Locate the cell with the specified text and output its (X, Y) center coordinate. 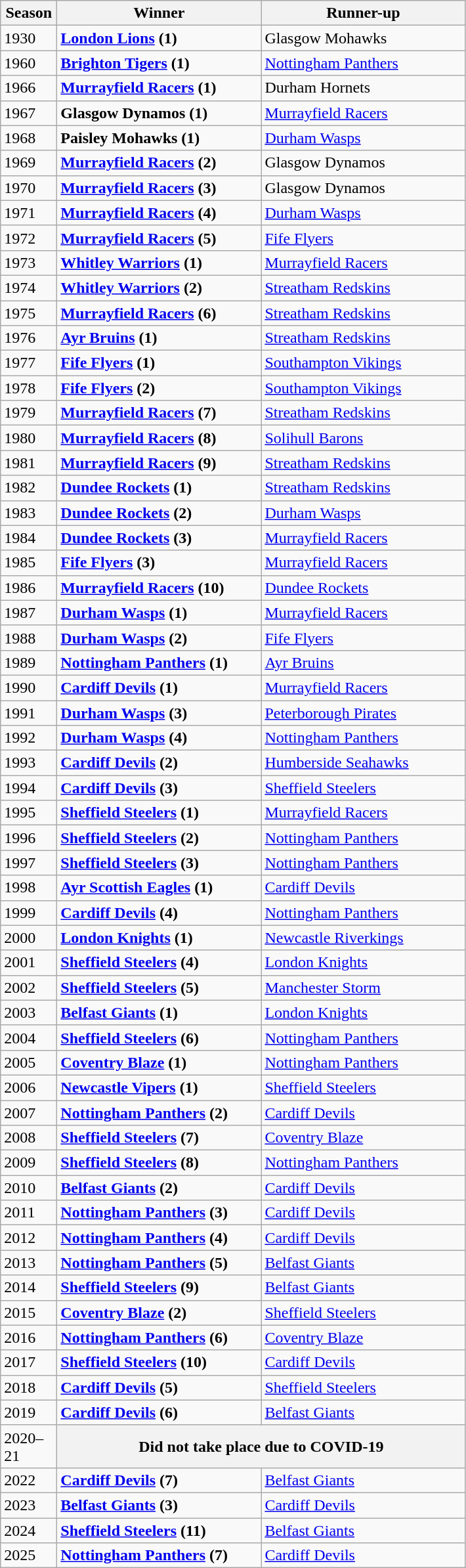
1983 (29, 513)
2000 (29, 938)
Sheffield Steelers (3) (159, 863)
1970 (29, 188)
1971 (29, 213)
Sheffield Steelers (5) (159, 988)
Cardiff Devils (7) (159, 1480)
Durham Wasps (1) (159, 613)
2018 (29, 1387)
2005 (29, 1062)
2007 (29, 1113)
1967 (29, 113)
1975 (29, 313)
Paisley Mohawks (1) (159, 138)
Winner (159, 13)
Cardiff Devils (6) (159, 1412)
1976 (29, 338)
1979 (29, 413)
Murrayfield Racers (2) (159, 163)
1990 (29, 687)
Sheffield Steelers (2) (159, 838)
Durham Wasps (2) (159, 638)
1998 (29, 888)
Nottingham Panthers (3) (159, 1213)
Solihull Barons (364, 438)
London Lions (1) (159, 38)
London Knights (1) (159, 938)
Sheffield Steelers (1) (159, 813)
2008 (29, 1138)
Nottingham Panthers (6) (159, 1338)
1980 (29, 438)
Fife Flyers (1) (159, 363)
2003 (29, 1013)
Glasgow Mohawks (364, 38)
Nottingham Panthers (7) (159, 1556)
Murrayfield Racers (3) (159, 188)
1988 (29, 638)
Sheffield Steelers (9) (159, 1288)
Fife Flyers (2) (159, 388)
1966 (29, 88)
Nottingham Panthers (1) (159, 663)
Sheffield Steelers (7) (159, 1138)
Ayr Bruins (1) (159, 338)
Durham Wasps (3) (159, 712)
1989 (29, 663)
2022 (29, 1480)
1999 (29, 913)
Murrayfield Racers (9) (159, 463)
Sheffield Steelers (6) (159, 1037)
Sheffield Steelers (11) (159, 1531)
2002 (29, 988)
1978 (29, 388)
Ayr Bruins (364, 663)
Murrayfield Racers (7) (159, 413)
Sheffield Steelers (4) (159, 963)
Newcastle Vipers (1) (159, 1087)
1996 (29, 838)
Murrayfield Racers (5) (159, 238)
Durham Wasps (4) (159, 738)
2016 (29, 1338)
1982 (29, 488)
2019 (29, 1412)
Nottingham Panthers (4) (159, 1238)
2006 (29, 1087)
1992 (29, 738)
Murrayfield Racers (1) (159, 88)
Did not take place due to COVID-19 (261, 1446)
Durham Hornets (364, 88)
1968 (29, 138)
2009 (29, 1163)
2017 (29, 1362)
1985 (29, 563)
Whitley Warriors (1) (159, 263)
Season (29, 13)
2013 (29, 1263)
2001 (29, 963)
Cardiff Devils (1) (159, 687)
1977 (29, 363)
Murrayfield Racers (8) (159, 438)
1960 (29, 63)
Peterborough Pirates (364, 712)
2015 (29, 1313)
2014 (29, 1288)
Coventry Blaze (1) (159, 1062)
2004 (29, 1037)
2025 (29, 1556)
Fife Flyers (3) (159, 563)
2023 (29, 1505)
Glasgow Dynamos (1) (159, 113)
1995 (29, 813)
Sheffield Steelers (10) (159, 1362)
1981 (29, 463)
Belfast Giants (1) (159, 1013)
1994 (29, 788)
Humberside Seahawks (364, 763)
Nottingham Panthers (5) (159, 1263)
Runner-up (364, 13)
Dundee Rockets (3) (159, 538)
2010 (29, 1188)
1930 (29, 38)
1969 (29, 163)
Newcastle Riverkings (364, 938)
2024 (29, 1531)
Dundee Rockets (364, 588)
Whitley Warriors (2) (159, 288)
1991 (29, 712)
2012 (29, 1238)
1984 (29, 538)
1993 (29, 763)
Murrayfield Racers (4) (159, 213)
1997 (29, 863)
Belfast Giants (2) (159, 1188)
Sheffield Steelers (8) (159, 1163)
Cardiff Devils (2) (159, 763)
Dundee Rockets (2) (159, 513)
1973 (29, 263)
Murrayfield Racers (10) (159, 588)
Coventry Blaze (2) (159, 1313)
1972 (29, 238)
Manchester Storm (364, 988)
Murrayfield Racers (6) (159, 313)
Ayr Scottish Eagles (1) (159, 888)
Belfast Giants (3) (159, 1505)
Brighton Tigers (1) (159, 63)
1987 (29, 613)
1986 (29, 588)
2011 (29, 1213)
Nottingham Panthers (2) (159, 1113)
Cardiff Devils (5) (159, 1387)
1974 (29, 288)
Cardiff Devils (3) (159, 788)
Cardiff Devils (4) (159, 913)
Dundee Rockets (1) (159, 488)
2020–21 (29, 1446)
